Detect which cell encompasses the target text, then output its [x, y] center coordinate. 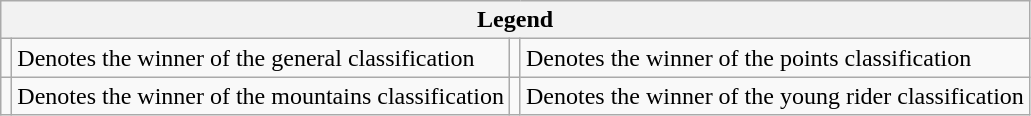
Denotes the winner of the general classification [261, 58]
Legend [516, 20]
Denotes the winner of the points classification [774, 58]
Denotes the winner of the young rider classification [774, 96]
Denotes the winner of the mountains classification [261, 96]
